Search for the cell housing the specified text and yield its [x, y] center coordinate. 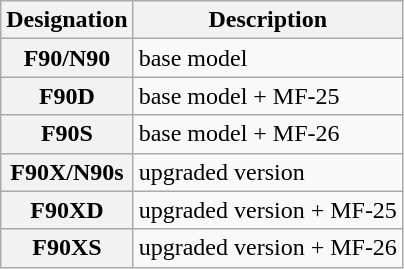
F90/N90 [67, 58]
upgraded version + MF-25 [268, 210]
F90D [67, 96]
F90XS [67, 248]
base model + MF-25 [268, 96]
upgraded version + MF-26 [268, 248]
base model + MF-26 [268, 134]
Designation [67, 20]
F90S [67, 134]
F90X/N90s [67, 172]
F90XD [67, 210]
Description [268, 20]
upgraded version [268, 172]
base model [268, 58]
